Detect which cell encompasses the target text, then output its (x, y) center coordinate. 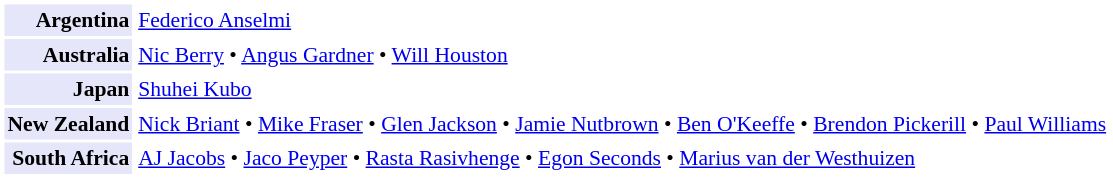
Japan (68, 90)
Shuhei Kubo (622, 90)
Argentina (68, 20)
South Africa (68, 158)
Nic Berry • Angus Gardner • Will Houston (622, 55)
Nick Briant • Mike Fraser • Glen Jackson • Jamie Nutbrown • Ben O'Keeffe • Brendon Pickerill • Paul Williams (622, 124)
AJ Jacobs • Jaco Peyper • Rasta Rasivhenge • Egon Seconds • Marius van der Westhuizen (622, 158)
Australia (68, 55)
Federico Anselmi (622, 20)
New Zealand (68, 124)
